Search for the cell housing the specified text and yield its (X, Y) center coordinate. 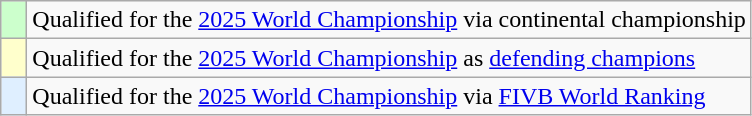
Qualified for the 2025 World Championship via FIVB World Ranking (390, 96)
Qualified for the 2025 World Championship via continental championship (390, 20)
Qualified for the 2025 World Championship as defending champions (390, 58)
